For the text-containing cell, return its midpoint in [x, y] coordinate format. 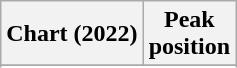
Chart (2022) [72, 34]
Peakposition [189, 34]
